Determine the [x, y] coordinate at the center of the cell enclosing the given text.  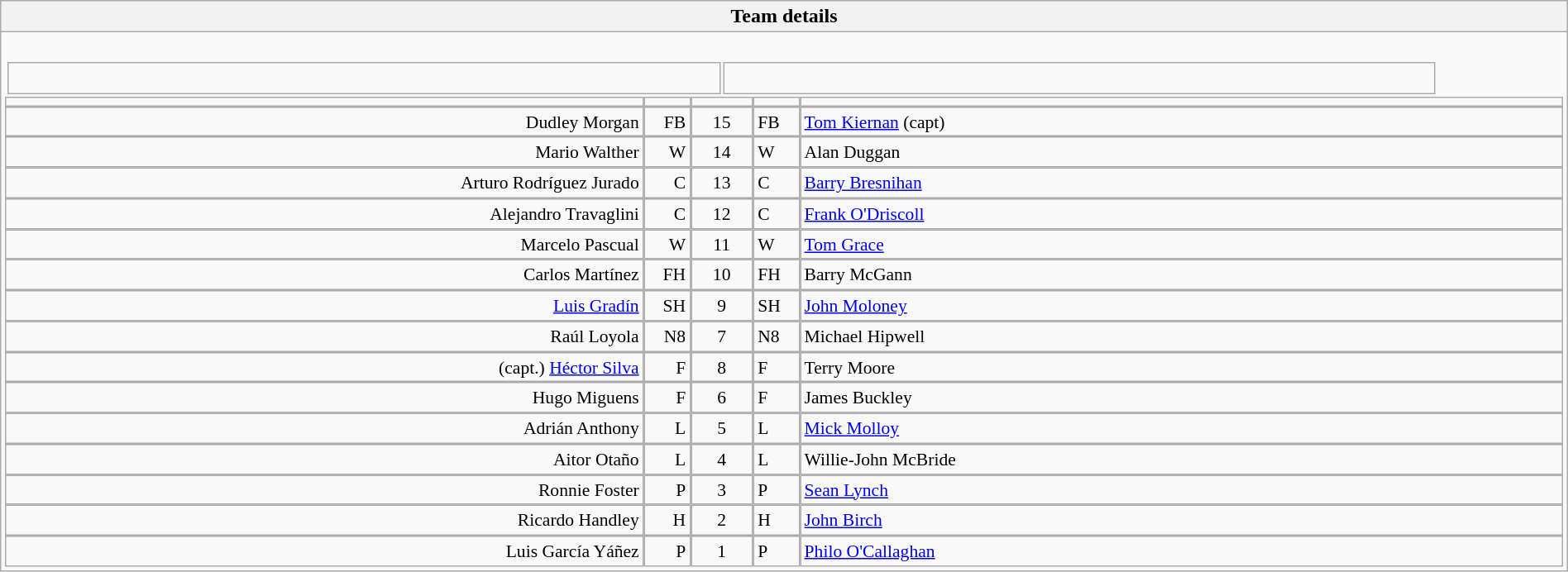
Tom Kiernan (capt) [1181, 122]
Raúl Loyola [324, 336]
Ricardo Handley [324, 521]
Ronnie Foster [324, 489]
Barry McGann [1181, 274]
7 [721, 336]
Alan Duggan [1181, 152]
Luis García Yáñez [324, 551]
14 [721, 152]
Luis Gradín [324, 306]
Terry Moore [1181, 367]
Frank O'Driscoll [1181, 213]
Aitor Otaño [324, 460]
12 [721, 213]
2 [721, 521]
Barry Bresnihan [1181, 184]
Mick Molloy [1181, 428]
Hugo Miguens [324, 398]
Mario Walther [324, 152]
Arturo Rodríguez Jurado [324, 184]
Willie-John McBride [1181, 460]
5 [721, 428]
15 [721, 122]
6 [721, 398]
10 [721, 274]
Dudley Morgan [324, 122]
Sean Lynch [1181, 489]
James Buckley [1181, 398]
13 [721, 184]
Tom Grace [1181, 245]
1 [721, 551]
John Moloney [1181, 306]
John Birch [1181, 521]
Carlos Martínez [324, 274]
Marcelo Pascual [324, 245]
9 [721, 306]
8 [721, 367]
3 [721, 489]
4 [721, 460]
Philo O'Callaghan [1181, 551]
Adrián Anthony [324, 428]
Michael Hipwell [1181, 336]
Team details [784, 17]
11 [721, 245]
Alejandro Travaglini [324, 213]
(capt.) Héctor Silva [324, 367]
